Scan for the cell matching the given text and deliver its [x, y] coordinate at center. 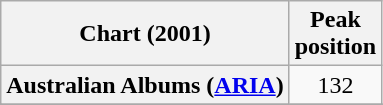
Australian Albums (ARIA) [145, 85]
132 [335, 85]
Peakposition [335, 34]
Chart (2001) [145, 34]
